Pinpoint the cell where the given text exists, returning its (X, Y) midpoint coordinate. 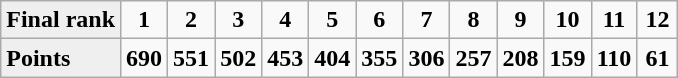
404 (332, 58)
502 (238, 58)
61 (658, 58)
7 (426, 20)
110 (614, 58)
257 (474, 58)
453 (286, 58)
159 (568, 58)
4 (286, 20)
2 (192, 20)
690 (144, 58)
5 (332, 20)
306 (426, 58)
Points (61, 58)
208 (520, 58)
3 (238, 20)
Final rank (61, 20)
9 (520, 20)
10 (568, 20)
355 (380, 58)
1 (144, 20)
12 (658, 20)
551 (192, 58)
6 (380, 20)
11 (614, 20)
8 (474, 20)
